Determine the [X, Y] coordinate at the center of the cell enclosing the given text.  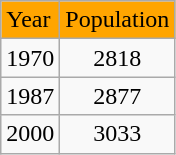
3033 [118, 134]
2000 [30, 134]
1987 [30, 96]
Year [30, 20]
Population [118, 20]
2818 [118, 58]
2877 [118, 96]
1970 [30, 58]
